Determine the [X, Y] coordinate at the center of the cell enclosing the given text.  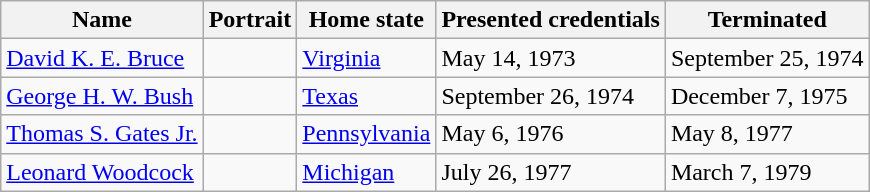
March 7, 1979 [767, 172]
Terminated [767, 20]
May 14, 1973 [550, 58]
Thomas S. Gates Jr. [102, 134]
Michigan [366, 172]
September 26, 1974 [550, 96]
Home state [366, 20]
September 25, 1974 [767, 58]
Texas [366, 96]
Name [102, 20]
May 6, 1976 [550, 134]
Presented credentials [550, 20]
George H. W. Bush [102, 96]
David K. E. Bruce [102, 58]
December 7, 1975 [767, 96]
July 26, 1977 [550, 172]
Portrait [250, 20]
Virginia [366, 58]
Leonard Woodcock [102, 172]
Pennsylvania [366, 134]
May 8, 1977 [767, 134]
